Provide the [X, Y] coordinate of the cell's center where the given text is located.  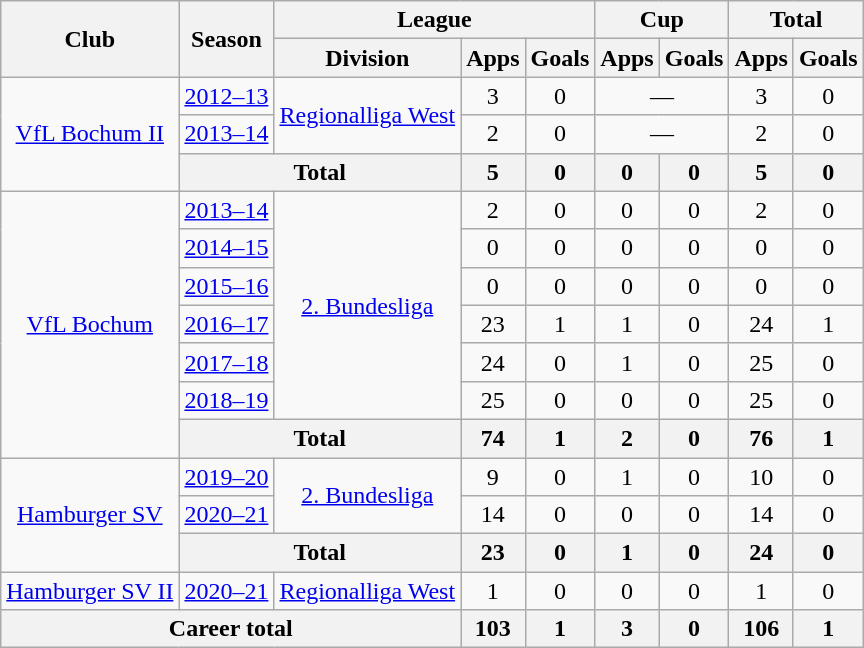
Season [226, 39]
10 [761, 477]
2018–19 [226, 400]
2019–20 [226, 477]
VfL Bochum [90, 324]
2016–17 [226, 324]
2014–15 [226, 248]
Division [368, 58]
Career total [231, 629]
Club [90, 39]
2017–18 [226, 362]
VfL Bochum II [90, 134]
76 [761, 438]
2012–13 [226, 96]
106 [761, 629]
103 [493, 629]
2015–16 [226, 286]
9 [493, 477]
Hamburger SV II [90, 591]
Hamburger SV [90, 515]
League [434, 20]
74 [493, 438]
Cup [662, 20]
